For the text-containing cell, return its midpoint in (x, y) coordinate format. 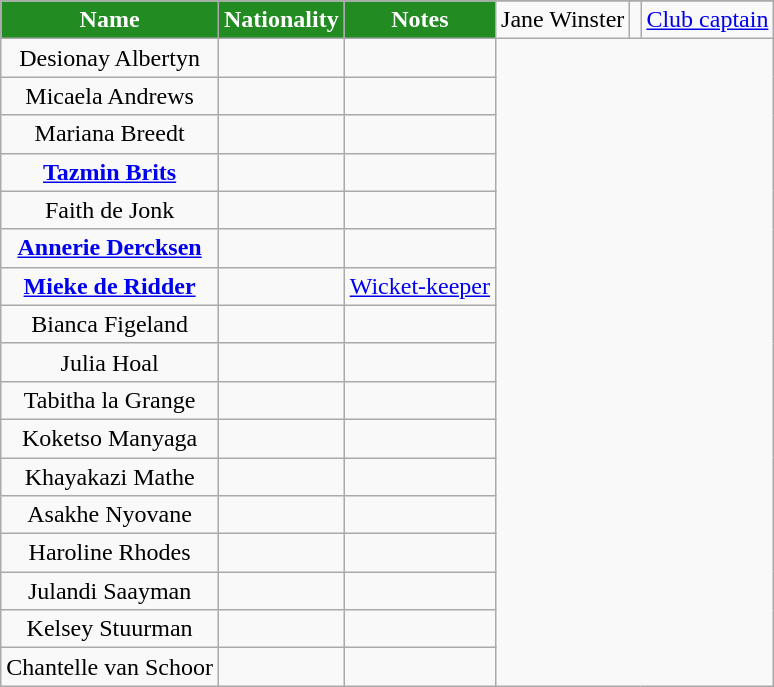
Koketso Manyaga (110, 438)
Annerie Dercksen (110, 248)
Micaela Andrews (110, 96)
Asakhe Nyovane (110, 515)
Mieke de Ridder (110, 286)
Desionay Albertyn (110, 58)
Haroline Rhodes (110, 553)
Name (110, 20)
Khayakazi Mathe (110, 477)
Nationality (281, 20)
Julandi Saayman (110, 591)
Mariana Breedt (110, 134)
Faith de Jonk (110, 210)
Wicket-keeper (420, 286)
Tazmin Brits (110, 172)
Club captain (708, 20)
Chantelle van Schoor (110, 667)
Kelsey Stuurman (110, 629)
Bianca Figeland (110, 324)
Tabitha la Grange (110, 400)
Julia Hoal (110, 362)
Notes (420, 20)
Jane Winster (563, 20)
